Scan for the cell matching the given text and deliver its (x, y) coordinate at center. 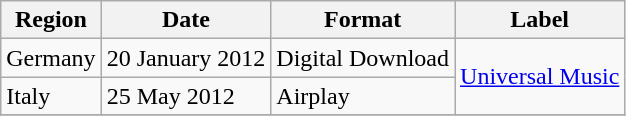
Region (51, 20)
Italy (51, 96)
Digital Download (363, 58)
Date (186, 20)
Format (363, 20)
25 May 2012 (186, 96)
Germany (51, 58)
Universal Music (540, 77)
20 January 2012 (186, 58)
Label (540, 20)
Airplay (363, 96)
